Identify which cell holds the provided text, then report its [x, y] central coordinate. 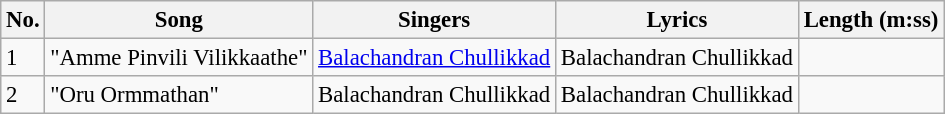
"Oru Ormmathan" [179, 95]
Length (m:ss) [870, 20]
Singers [434, 20]
Song [179, 20]
No. [23, 20]
1 [23, 58]
2 [23, 95]
"Amme Pinvili Vilikkaathe" [179, 58]
Lyrics [678, 20]
